Return the [X, Y] coordinate for the center point of the cell that contains the specified text.  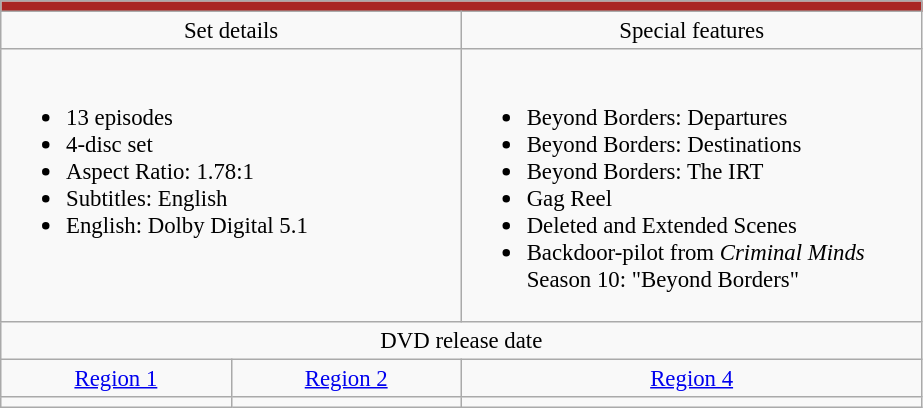
Set details [232, 31]
Special features [692, 31]
Region 2 [346, 378]
13 episodes4-disc setAspect Ratio: 1.78:1Subtitles: EnglishEnglish: Dolby Digital 5.1 [232, 185]
Region 4 [692, 378]
DVD release date [462, 340]
Region 1 [116, 378]
